Pinpoint the cell where the given text exists, returning its (X, Y) midpoint coordinate. 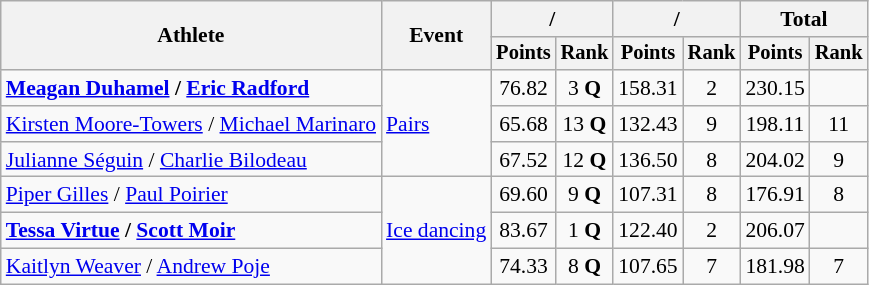
74.33 (523, 267)
107.31 (648, 195)
Total (804, 19)
107.65 (648, 267)
198.11 (774, 124)
8 Q (585, 267)
181.98 (774, 267)
204.02 (774, 160)
176.91 (774, 195)
83.67 (523, 231)
11 (839, 124)
Athlete (191, 36)
Kaitlyn Weaver / Andrew Poje (191, 267)
206.07 (774, 231)
Meagan Duhamel / Eric Radford (191, 88)
69.60 (523, 195)
3 Q (585, 88)
67.52 (523, 160)
122.40 (648, 231)
9 Q (585, 195)
13 Q (585, 124)
Piper Gilles / Paul Poirier (191, 195)
158.31 (648, 88)
12 Q (585, 160)
Event (436, 36)
65.68 (523, 124)
230.15 (774, 88)
Ice dancing (436, 230)
136.50 (648, 160)
132.43 (648, 124)
Kirsten Moore-Towers / Michael Marinaro (191, 124)
Julianne Séguin / Charlie Bilodeau (191, 160)
Tessa Virtue / Scott Moir (191, 231)
76.82 (523, 88)
Pairs (436, 124)
1 Q (585, 231)
